Search for the cell housing the specified text and yield its (x, y) center coordinate. 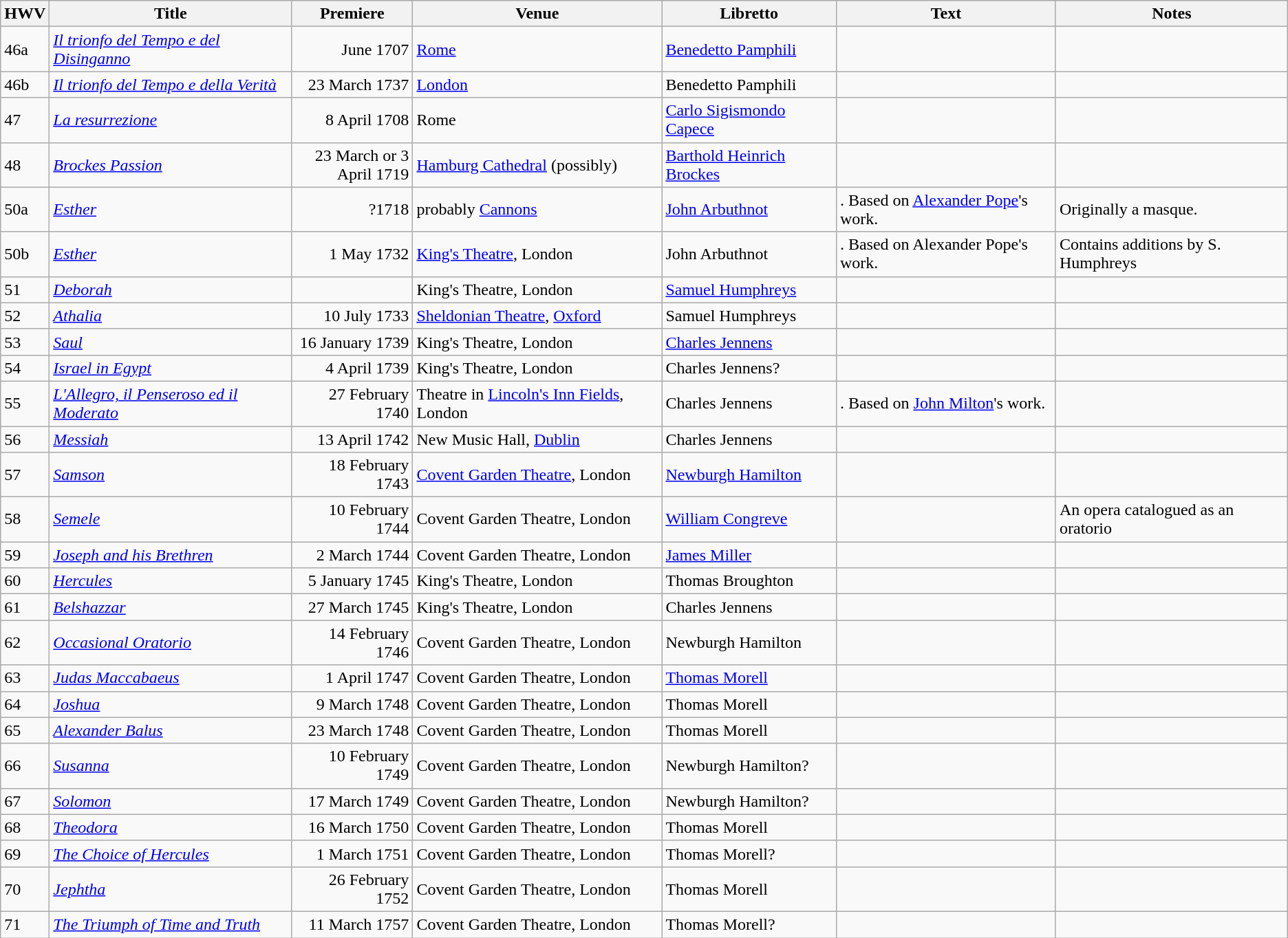
Sheldonian Theatre, Oxford (537, 316)
16 March 1750 (352, 827)
Athalia (171, 316)
Il trionfo del Tempo e della Verità (171, 85)
23 March or 3 April 1719 (352, 165)
10 February 1744 (352, 520)
L'Allegro, il Penseroso ed il Moderato (171, 403)
Hercules (171, 581)
61 (25, 607)
Judas Maccabaeus (171, 678)
London (537, 85)
23 March 1737 (352, 85)
Charles Jennens? (749, 368)
27 March 1745 (352, 607)
HWV (25, 14)
57 (25, 475)
68 (25, 827)
Messiah (171, 439)
Semele (171, 520)
2 March 1744 (352, 555)
Israel in Egypt (171, 368)
La resurrezione (171, 120)
Belshazzar (171, 607)
1 March 1751 (352, 853)
52 (25, 316)
58 (25, 520)
10 July 1733 (352, 316)
17 March 1749 (352, 801)
Contains additions by S. Humphreys (1171, 254)
Carlo Sigismondo Capece (749, 120)
Deborah (171, 290)
Joshua (171, 704)
Theatre in Lincoln's Inn Fields, London (537, 403)
1 May 1732 (352, 254)
Il trionfo del Tempo e del Disinganno (171, 50)
8 April 1708 (352, 120)
Barthold Heinrich Brockes (749, 165)
James Miller (749, 555)
Libretto (749, 14)
50b (25, 254)
Hamburg Cathedral (possibly) (537, 165)
5 January 1745 (352, 581)
Title (171, 14)
The Choice of Hercules (171, 853)
53 (25, 342)
16 January 1739 (352, 342)
Brockes Passion (171, 165)
Alexander Balus (171, 730)
probably Cannons (537, 209)
Theodora (171, 827)
71 (25, 924)
Thomas Broughton (749, 581)
Text (945, 14)
55 (25, 403)
Venue (537, 14)
An opera catalogued as an oratorio (1171, 520)
54 (25, 368)
Saul (171, 342)
Solomon (171, 801)
46a (25, 50)
46b (25, 85)
60 (25, 581)
?1718 (352, 209)
50a (25, 209)
William Congreve (749, 520)
June 1707 (352, 50)
Premiere (352, 14)
10 February 1749 (352, 766)
59 (25, 555)
Samson (171, 475)
4 April 1739 (352, 368)
14 February 1746 (352, 642)
64 (25, 704)
1 April 1747 (352, 678)
13 April 1742 (352, 439)
23 March 1748 (352, 730)
56 (25, 439)
62 (25, 642)
51 (25, 290)
New Music Hall, Dublin (537, 439)
66 (25, 766)
Originally a masque. (1171, 209)
The Triumph of Time and Truth (171, 924)
Jephtha (171, 888)
69 (25, 853)
67 (25, 801)
47 (25, 120)
65 (25, 730)
Notes (1171, 14)
63 (25, 678)
Susanna (171, 766)
Occasional Oratorio (171, 642)
11 March 1757 (352, 924)
Joseph and his Brethren (171, 555)
48 (25, 165)
27 February 1740 (352, 403)
9 March 1748 (352, 704)
70 (25, 888)
. Based on John Milton's work. (945, 403)
18 February 1743 (352, 475)
26 February 1752 (352, 888)
